Return [x, y] of the center of cell containing provided text 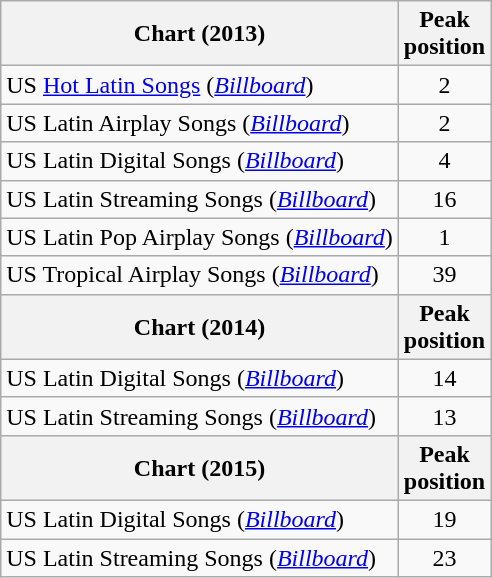
16 [444, 199]
US Latin Pop Airplay Songs (Billboard) [200, 237]
US Latin Airplay Songs (Billboard) [200, 123]
Chart (2014) [200, 326]
4 [444, 161]
39 [444, 275]
19 [444, 519]
Chart (2013) [200, 34]
Chart (2015) [200, 468]
23 [444, 557]
US Hot Latin Songs (Billboard) [200, 85]
US Tropical Airplay Songs (Billboard) [200, 275]
1 [444, 237]
13 [444, 416]
14 [444, 378]
